Return (X, Y) of the center of cell containing provided text 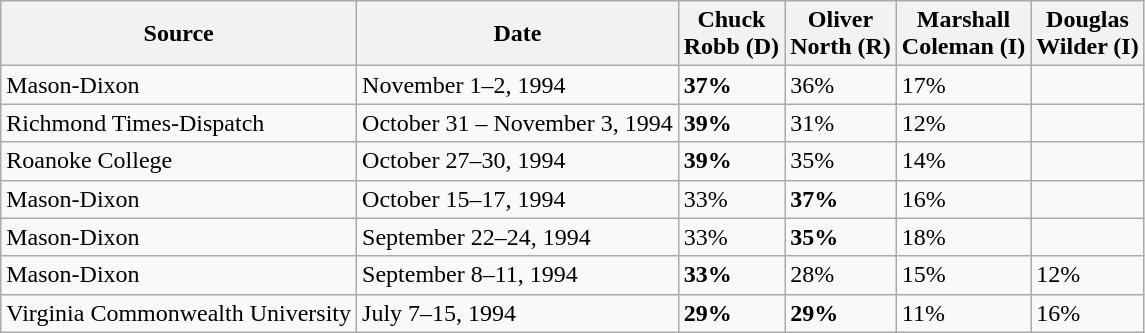
17% (963, 85)
MarshallColeman (I) (963, 34)
November 1–2, 1994 (518, 85)
July 7–15, 1994 (518, 313)
11% (963, 313)
28% (841, 275)
Source (179, 34)
15% (963, 275)
OliverNorth (R) (841, 34)
36% (841, 85)
14% (963, 161)
October 15–17, 1994 (518, 199)
31% (841, 123)
October 31 – November 3, 1994 (518, 123)
Richmond Times-Dispatch (179, 123)
September 22–24, 1994 (518, 237)
Roanoke College (179, 161)
ChuckRobb (D) (731, 34)
Date (518, 34)
DouglasWilder (I) (1088, 34)
October 27–30, 1994 (518, 161)
September 8–11, 1994 (518, 275)
18% (963, 237)
Virginia Commonwealth University (179, 313)
